Find where the given text appears and provide that cell's center as [x, y] coordinate. 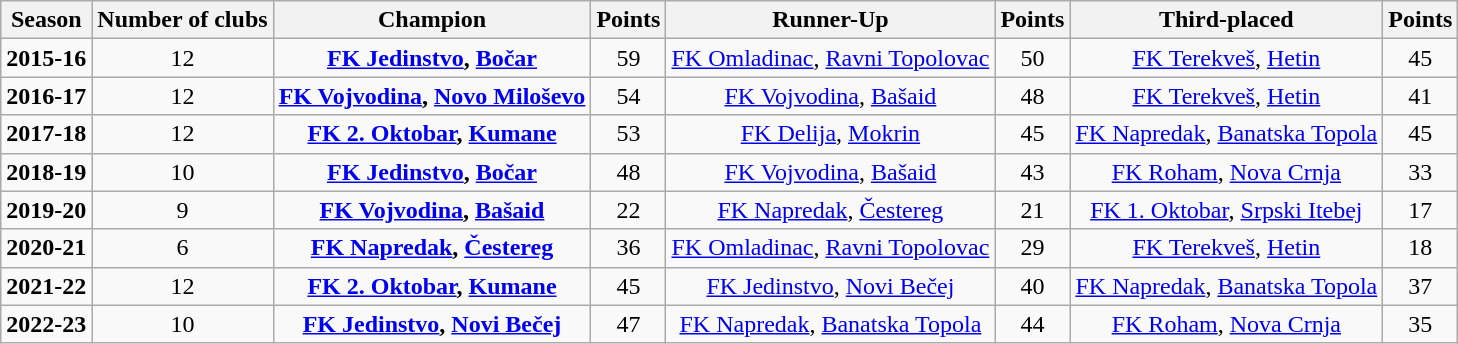
Runner-Up [830, 20]
FK Delija, Mokrin [830, 134]
43 [1032, 172]
2018-19 [46, 172]
29 [1032, 248]
17 [1420, 210]
2015-16 [46, 58]
50 [1032, 58]
2019-20 [46, 210]
FK Vojvodina, Novo Miloševo [432, 96]
37 [1420, 286]
21 [1032, 210]
Champion [432, 20]
FK 1. Oktobar, Srpski Itebej [1226, 210]
59 [628, 58]
36 [628, 248]
2016-17 [46, 96]
35 [1420, 324]
53 [628, 134]
44 [1032, 324]
18 [1420, 248]
Season [46, 20]
47 [628, 324]
22 [628, 210]
54 [628, 96]
2021-22 [46, 286]
2020-21 [46, 248]
40 [1032, 286]
6 [182, 248]
33 [1420, 172]
41 [1420, 96]
2022-23 [46, 324]
2017-18 [46, 134]
Third-placed [1226, 20]
Number of clubs [182, 20]
9 [182, 210]
